Return (x, y) of the center of cell containing provided text 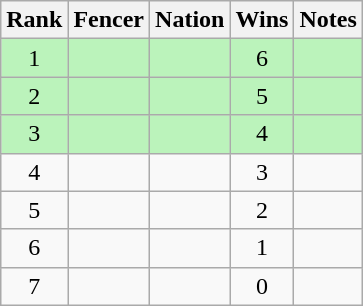
Nation (190, 20)
Fencer (109, 20)
Rank (34, 20)
Notes (328, 20)
0 (262, 286)
Wins (262, 20)
7 (34, 286)
